Provide the [x, y] coordinate of the cell's center where the given text is located.  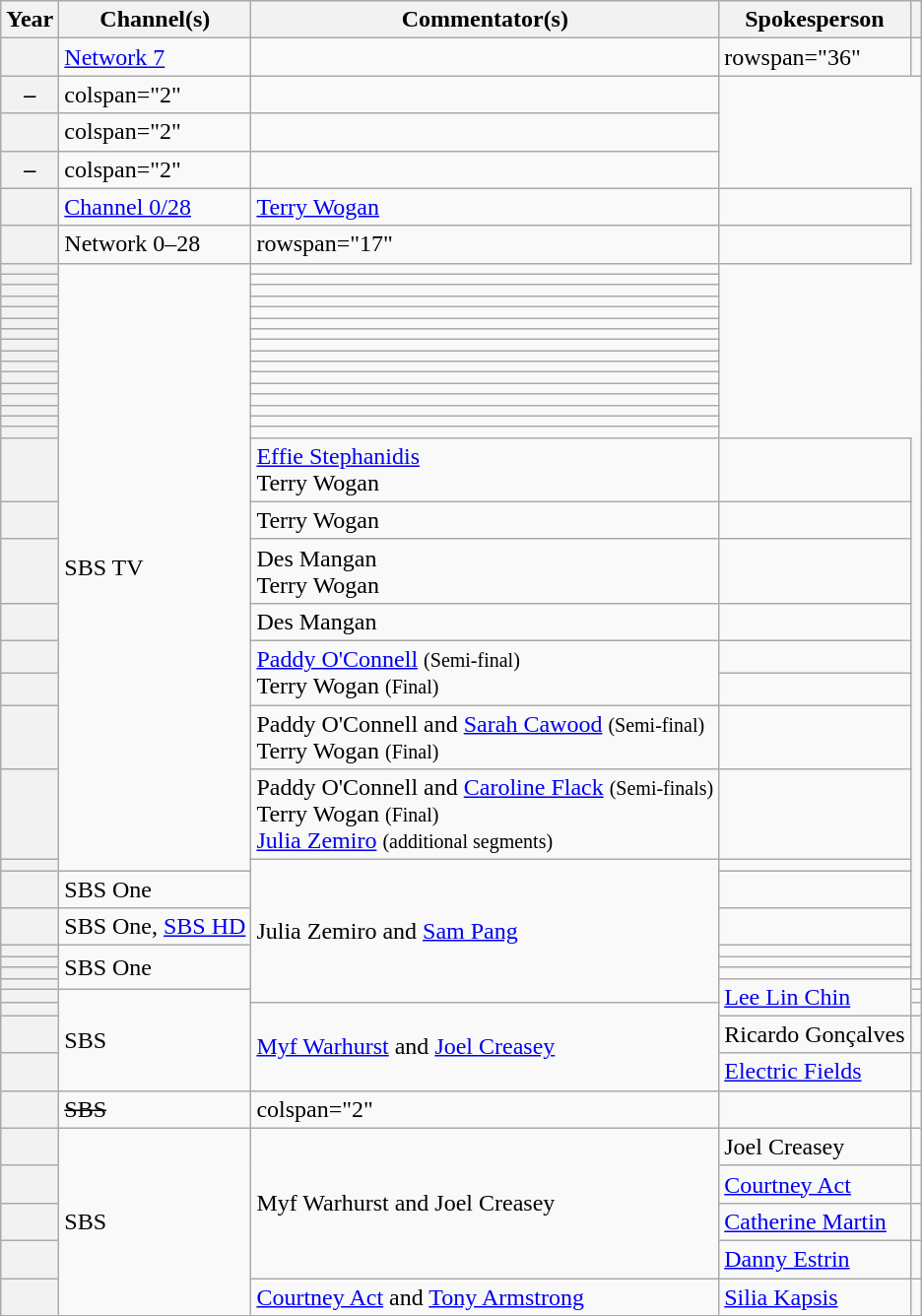
SBS One, SBS HD [156, 927]
Paddy O'Connell (Semi-final) Terry Wogan (Final) [485, 672]
Paddy O'Connell and Sarah Cawood (Semi-final) Terry Wogan (Final) [485, 737]
Courtney Act and Tony Armstrong [485, 1297]
Electric Fields [815, 1072]
Joel Creasey [815, 1147]
Spokesperson [815, 20]
Channel(s) [156, 20]
rowspan="36" [815, 57]
Network 7 [156, 57]
Des ManganTerry Wogan [485, 571]
Ricardo Gonçalves [815, 1034]
Julia Zemiro and Sam Pang [485, 932]
Des Mangan [485, 622]
Catherine Martin [815, 1221]
Network 0–28 [156, 244]
Silia Kapsis [815, 1297]
Channel 0/28 [156, 207]
Year [30, 20]
rowspan="17" [485, 244]
Lee Lin Chin [815, 997]
Paddy O'Connell and Caroline Flack (Semi-finals) Terry Wogan (Final) Julia Zemiro (additional segments) [485, 815]
Effie StephanidisTerry Wogan [485, 469]
Danny Estrin [815, 1259]
Courtney Act [815, 1184]
SBS TV [156, 566]
Commentator(s) [485, 20]
